Output the (X, Y) coordinate of the center of the cell containing the given text.  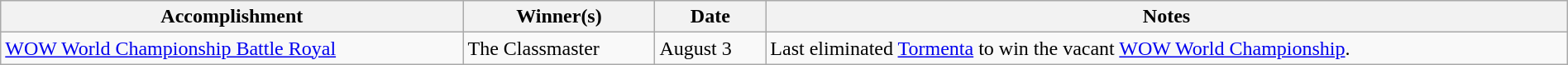
Date (710, 17)
Notes (1166, 17)
Accomplishment (232, 17)
Last eliminated Tormenta to win the vacant WOW World Championship. (1166, 48)
The Classmaster (559, 48)
August 3 (710, 48)
Winner(s) (559, 17)
WOW World Championship Battle Royal (232, 48)
